Output the [X, Y] coordinate of the center of the cell containing the given text.  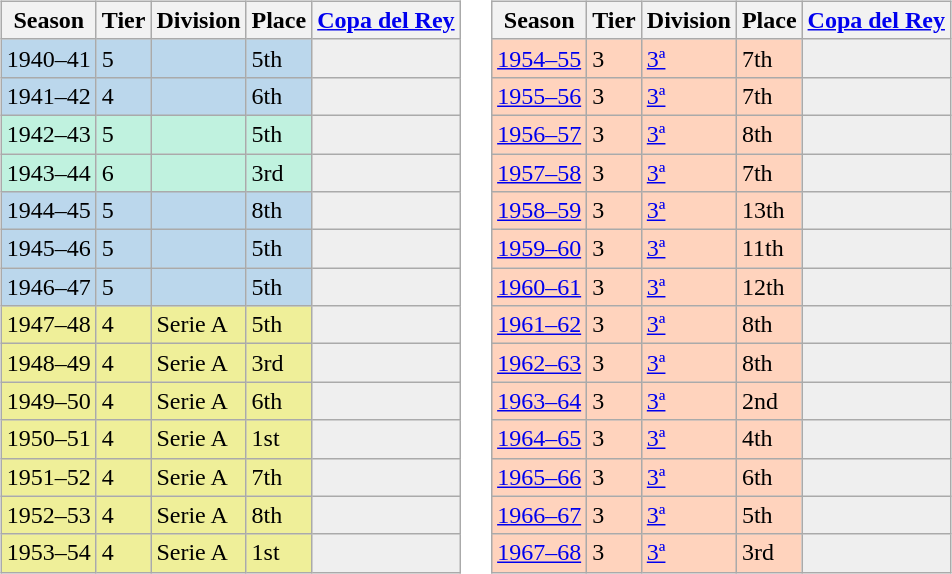
1955–56 [540, 96]
1951–52 [48, 477]
11th [769, 249]
12th [769, 287]
4th [769, 439]
2nd [769, 401]
1944–45 [48, 211]
1945–46 [48, 249]
1941–42 [48, 96]
1956–57 [540, 134]
1964–65 [540, 439]
1942–43 [48, 134]
1957–58 [540, 173]
1948–49 [48, 363]
1952–53 [48, 515]
1963–64 [540, 401]
6 [124, 173]
1946–47 [48, 287]
1960–61 [540, 287]
1954–55 [540, 58]
1949–50 [48, 401]
1966–67 [540, 515]
1958–59 [540, 211]
1953–54 [48, 553]
1961–62 [540, 325]
1962–63 [540, 363]
1943–44 [48, 173]
1940–41 [48, 58]
1967–68 [540, 553]
1950–51 [48, 439]
1947–48 [48, 325]
13th [769, 211]
1965–66 [540, 477]
1959–60 [540, 249]
